Detect which cell encompasses the target text, then output its (X, Y) center coordinate. 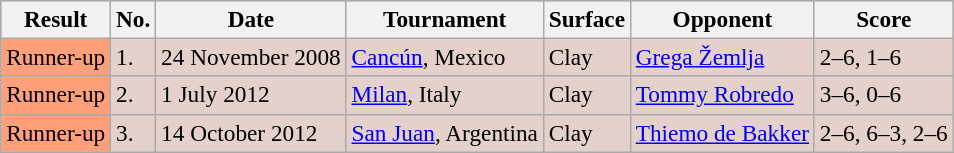
1 July 2012 (251, 95)
Cancún, Mexico (444, 57)
Result (56, 19)
Date (251, 19)
2. (134, 95)
Score (884, 19)
Tournament (444, 19)
3. (134, 133)
San Juan, Argentina (444, 133)
Tommy Robredo (722, 95)
2–6, 1–6 (884, 57)
24 November 2008 (251, 57)
3–6, 0–6 (884, 95)
14 October 2012 (251, 133)
Opponent (722, 19)
Grega Žemlja (722, 57)
No. (134, 19)
Thiemo de Bakker (722, 133)
1. (134, 57)
Surface (586, 19)
2–6, 6–3, 2–6 (884, 133)
Milan, Italy (444, 95)
